Find where the given text appears and provide that cell's center as (x, y) coordinate. 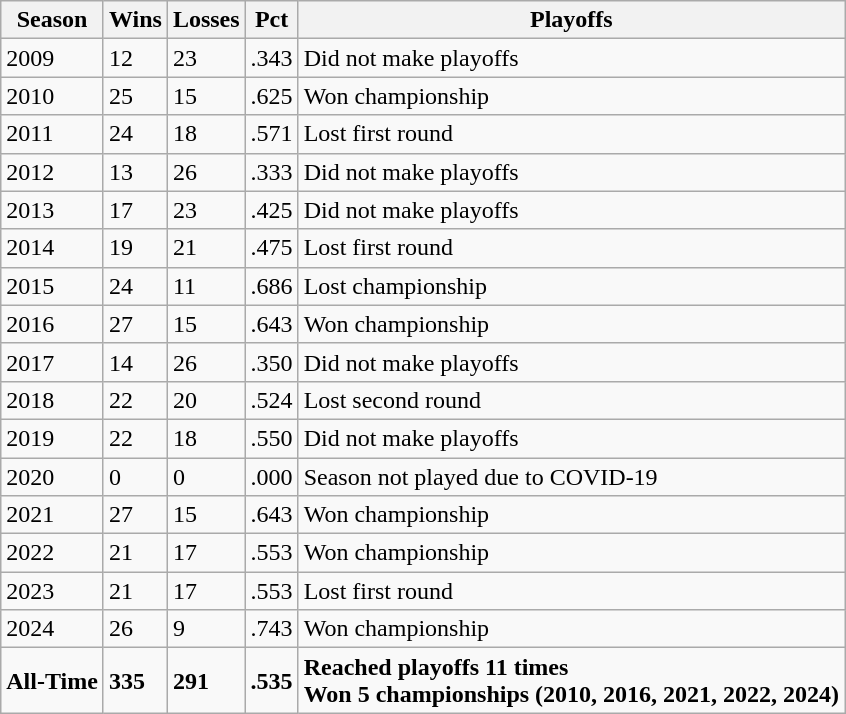
14 (135, 362)
Wins (135, 20)
.550 (272, 438)
.524 (272, 400)
2011 (52, 134)
2019 (52, 438)
13 (135, 172)
All-Time (52, 680)
2013 (52, 210)
Pct (272, 20)
2023 (52, 591)
335 (135, 680)
Season (52, 20)
Season not played due to COVID-19 (571, 477)
Lost championship (571, 286)
.000 (272, 477)
.350 (272, 362)
Playoffs (571, 20)
2014 (52, 248)
.686 (272, 286)
.343 (272, 58)
2022 (52, 553)
.571 (272, 134)
.743 (272, 629)
9 (206, 629)
11 (206, 286)
12 (135, 58)
.625 (272, 96)
Lost second round (571, 400)
.425 (272, 210)
2017 (52, 362)
2009 (52, 58)
Reached playoffs 11 times Won 5 championships (2010, 2016, 2021, 2022, 2024) (571, 680)
.535 (272, 680)
2020 (52, 477)
291 (206, 680)
2021 (52, 515)
19 (135, 248)
.475 (272, 248)
2018 (52, 400)
25 (135, 96)
2015 (52, 286)
2010 (52, 96)
2024 (52, 629)
2016 (52, 324)
Losses (206, 20)
2012 (52, 172)
20 (206, 400)
.333 (272, 172)
